Return the (X, Y) coordinate for the center point of the cell that contains the specified text.  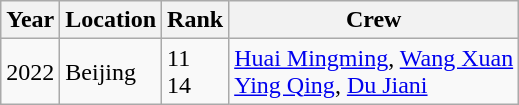
Rank (196, 20)
1114 (196, 72)
Year (30, 20)
Huai Mingming, Wang XuanYing Qing, Du Jiani (374, 72)
Location (111, 20)
Crew (374, 20)
Beijing (111, 72)
2022 (30, 72)
